Extract the [x, y] coordinate from the center of the cell holding the provided text.  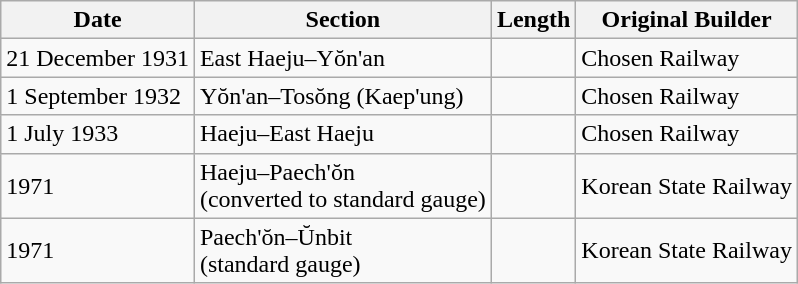
Length [533, 20]
Haeju–East Haeju [342, 134]
21 December 1931 [98, 58]
1 September 1932 [98, 96]
Yŏn'an–Tosŏng (Kaep'ung) [342, 96]
East Haeju–Yŏn'an [342, 58]
Section [342, 20]
Haeju–Paech'ŏn(converted to standard gauge) [342, 186]
Paech'ŏn–Ŭnbit(standard gauge) [342, 250]
Original Builder [687, 20]
Date [98, 20]
1 July 1933 [98, 134]
